From the cell containing the given text, extract its center point as (X, Y) coordinate. 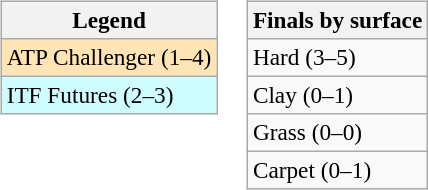
Legend (108, 20)
Hard (3–5) (337, 57)
ITF Futures (2–3) (108, 95)
Grass (0–0) (337, 133)
Clay (0–1) (337, 95)
ATP Challenger (1–4) (108, 57)
Carpet (0–1) (337, 171)
Finals by surface (337, 20)
